Extract the (X, Y) coordinate from the center of the cell holding the provided text.  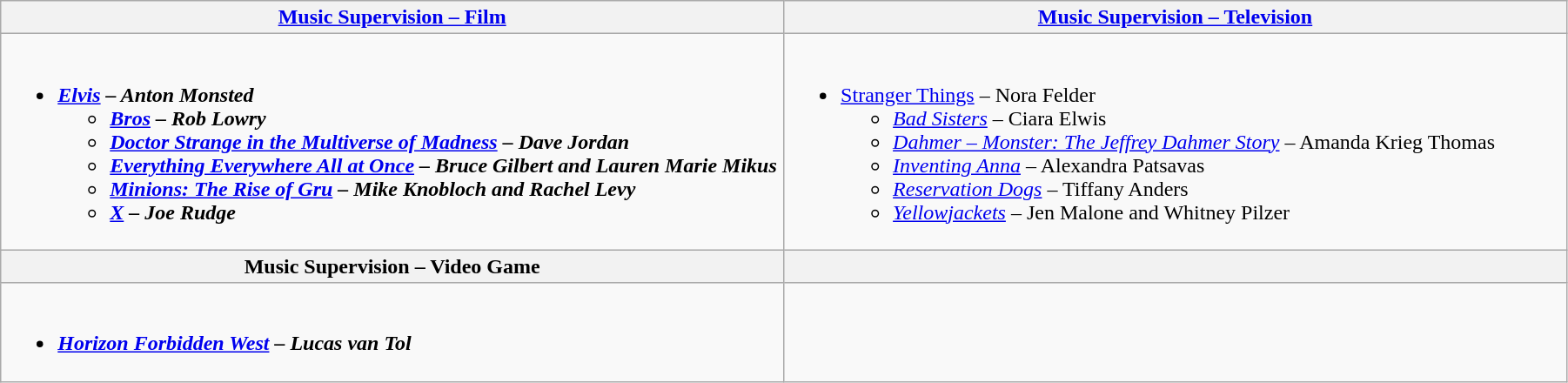
Music Supervision – Film (392, 17)
Music Supervision – Video Game (392, 266)
Horizon Forbidden West – Lucas van Tol (392, 333)
Music Supervision – Television (1176, 17)
